Identify which cell holds the provided text, then report its (X, Y) central coordinate. 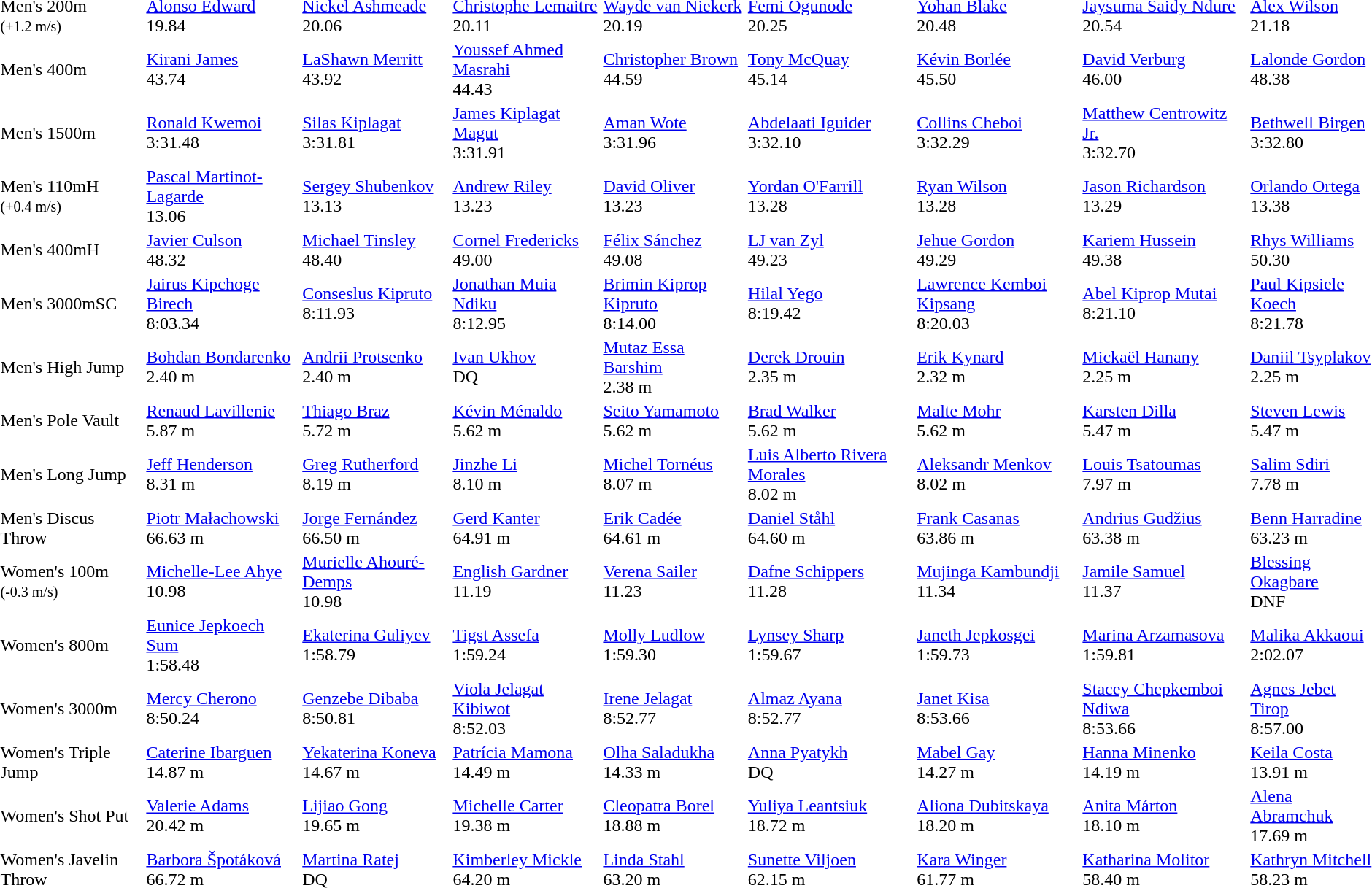
Ivan Ukhov DQ (525, 367)
David Verburg 46.00 (1165, 69)
Félix Sánchez 49.08 (673, 250)
Eunice Jepkoech Sum 1:58.48 (222, 645)
Thiago Braz 5.72 m (375, 420)
Mickaël Hanany 2.25 m (1165, 367)
Brimin Kiprop Kipruto 8:14.00 (673, 304)
Yordan O'Farrill 13.28 (830, 196)
Louis Tsatoumas 7.97 m (1165, 474)
English Gardner 11.19 (525, 582)
Lynsey Sharp 1:59.67 (830, 645)
Andrii Protsenko 2.40 m (375, 367)
Kirani James 43.74 (222, 69)
Janeth Jepkosgei 1:59.73 (998, 645)
Murielle Ahouré-Demps 10.98 (375, 582)
Lawrence Kemboi Kipsang 8:20.03 (998, 304)
Kévin Borlée 45.50 (998, 69)
Dafne Schippers 11.28 (830, 582)
Frank Casanas 63.86 m (998, 528)
Kariem Hussein 49.38 (1165, 250)
Aman Wote 3:31.96 (673, 133)
Molly Ludlow 1:59.30 (673, 645)
Abdelaati Iguider 3:32.10 (830, 133)
Mercy Cherono 8:50.24 (222, 709)
Derek Drouin 2.35 m (830, 367)
Ekaterina Guliyev 1:58.79 (375, 645)
Andrew Riley 13.23 (525, 196)
Michael Tinsley 48.40 (375, 250)
Mutaz Essa Barshim 2.38 m (673, 367)
Michel Tornéus 8.07 m (673, 474)
Michelle-Lee Ahye 10.98 (222, 582)
David Oliver 13.23 (673, 196)
Almaz Ayana 8:52.77 (830, 709)
Olha Saladukha 14.33 m (673, 762)
Aleksandr Menkov 8.02 m (998, 474)
Erik Kynard 2.32 m (998, 367)
Valerie Adams 20.42 m (222, 816)
Jehue Gordon 49.29 (998, 250)
Irene Jelagat 8:52.77 (673, 709)
Piotr Małachowski 66.63 m (222, 528)
Marina Arzamasova 1:59.81 (1165, 645)
Hanna Minenko 14.19 m (1165, 762)
Andrius Gudžius 63.38 m (1165, 528)
Greg Rutherford 8.19 m (375, 474)
Yuliya Leantsiuk 18.72 m (830, 816)
Michelle Carter 19.38 m (525, 816)
LJ van Zyl 49.23 (830, 250)
Genzebe Dibaba 8:50.81 (375, 709)
Christopher Brown 44.59 (673, 69)
Jorge Fernández 66.50 m (375, 528)
Jinzhe Li 8.10 m (525, 474)
Renaud Lavillenie 5.87 m (222, 420)
Pascal Martinot-Lagarde 13.06 (222, 196)
Verena Sailer 11.23 (673, 582)
Aliona Dubitskaya 18.20 m (998, 816)
Luis Alberto Rivera Morales 8.02 m (830, 474)
Conseslus Kipruto 8:11.93 (375, 304)
Matthew Centrowitz Jr. 3:32.70 (1165, 133)
LaShawn Merritt 43.92 (375, 69)
Youssef Ahmed Masrahi 44.43 (525, 69)
Seito Yamamoto 5.62 m (673, 420)
Malte Mohr 5.62 m (998, 420)
Lijiao Gong 19.65 m (375, 816)
Collins Cheboi 3:32.29 (998, 133)
Abel Kiprop Mutai 8:21.10 (1165, 304)
Kévin Ménaldo 5.62 m (525, 420)
Mujinga Kambundji 11.34 (998, 582)
Silas Kiplagat 3:31.81 (375, 133)
Karsten Dilla 5.47 m (1165, 420)
Anita Márton 18.10 m (1165, 816)
Brad Walker 5.62 m (830, 420)
Yekaterina Koneva 14.67 m (375, 762)
Cornel Fredericks 49.00 (525, 250)
Ronald Kwemoi 3:31.48 (222, 133)
Hilal Yego 8:19.42 (830, 304)
Cleopatra Borel 18.88 m (673, 816)
Viola Jelagat Kibiwot 8:52.03 (525, 709)
Javier Culson 48.32 (222, 250)
Daniel Ståhl 64.60 m (830, 528)
Jairus Kipchoge Birech 8:03.34 (222, 304)
Jonathan Muia Ndiku 8:12.95 (525, 304)
Bohdan Bondarenko 2.40 m (222, 367)
Caterine Ibarguen 14.87 m (222, 762)
Ryan Wilson 13.28 (998, 196)
Jamile Samuel 11.37 (1165, 582)
Janet Kisa 8:53.66 (998, 709)
Anna Pyatykh DQ (830, 762)
Patrícia Mamona 14.49 m (525, 762)
Sergey Shubenkov 13.13 (375, 196)
Tony McQuay 45.14 (830, 69)
Jason Richardson 13.29 (1165, 196)
Stacey Chepkemboi Ndiwa 8:53.66 (1165, 709)
Jeff Henderson 8.31 m (222, 474)
Gerd Kanter 64.91 m (525, 528)
Erik Cadée 64.61 m (673, 528)
Tigst Assefa 1:59.24 (525, 645)
James Kiplagat Magut 3:31.91 (525, 133)
Mabel Gay 14.27 m (998, 762)
